Pinpoint the cell where the given text exists, returning its (x, y) midpoint coordinate. 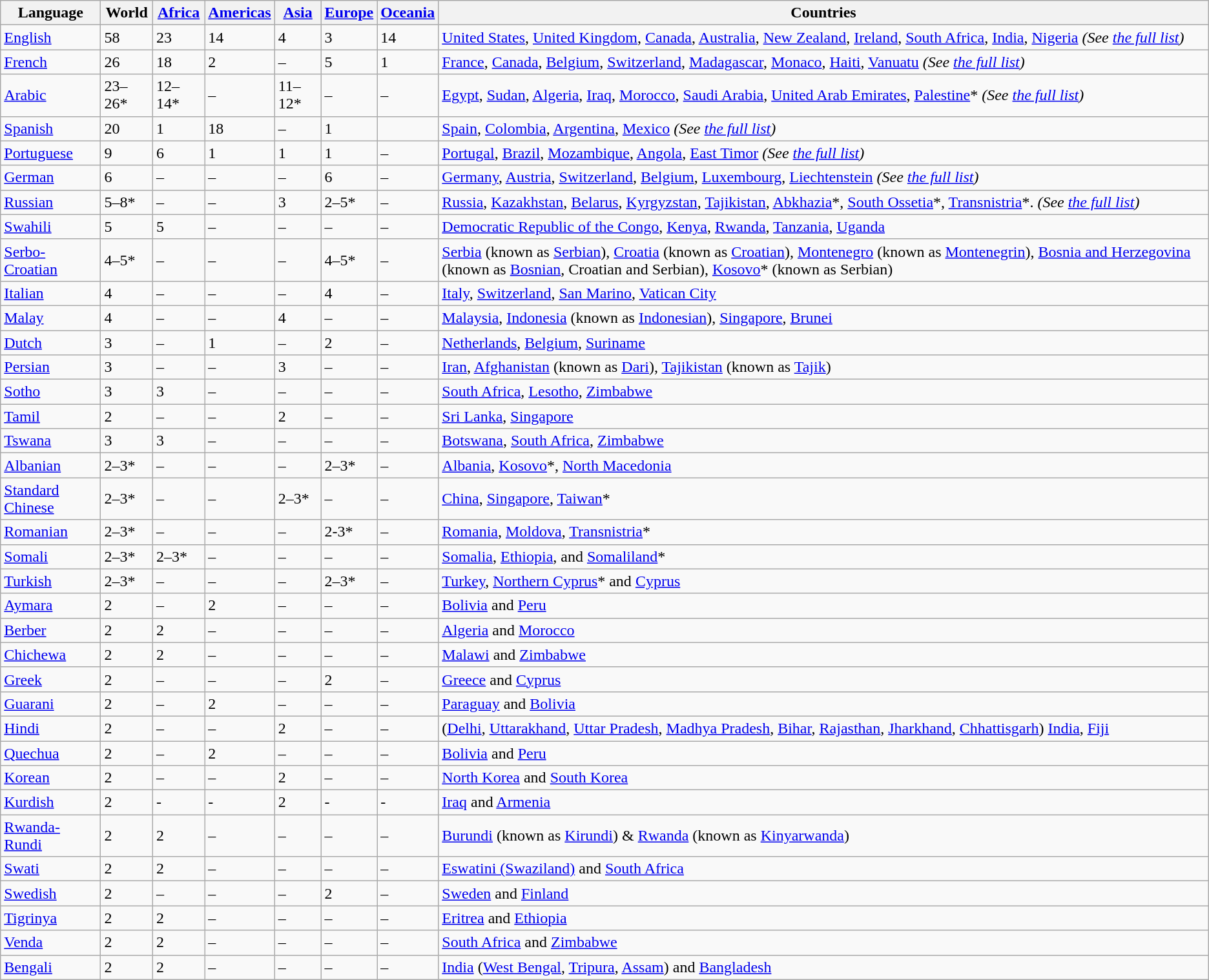
Portuguese (50, 153)
Paraguay and Bolivia (823, 704)
26 (127, 62)
9 (127, 153)
French (50, 62)
Europe (349, 13)
Guarani (50, 704)
France, Canada, Belgium, Switzerland, Madagascar, Monaco, Haiti, Vanuatu (See the full list) (823, 62)
Somali (50, 556)
Malay (50, 318)
Sri Lanka, Singapore (823, 416)
5–8* (127, 202)
World (127, 13)
Tigrinya (50, 918)
Somalia, Ethiopia, and Somaliland* (823, 556)
Albania, Kosovo*, North Macedonia (823, 465)
Algeria and Morocco (823, 630)
Arabic (50, 96)
Persian (50, 367)
Eritrea and Ethiopia (823, 918)
Egypt, Sudan, Algeria, Iraq, Morocco, Saudi Arabia, United Arab Emirates, Palestine* (See the full list) (823, 96)
Albanian (50, 465)
Burundi (known as Kirundi) & Rwanda (known as Kinyarwanda) (823, 835)
Korean (50, 778)
Russia, Kazakhstan, Belarus, Kyrgyzstan, Tajikistan, Abkhazia*, South Ossetia*, Transnistria*. (See the full list) (823, 202)
Countries (823, 13)
(Delhi, Uttarakhand, Uttar Pradesh, Madhya Pradesh, Bihar, Rajasthan, Jharkhand, Chhattisgarh) India, Fiji (823, 728)
23 (178, 37)
Swati (50, 869)
Italy, Switzerland, San Marino, Vatican City (823, 293)
Romanian (50, 532)
Swedish (50, 893)
Language (50, 13)
Iraq and Armenia (823, 802)
Rwanda-Rundi (50, 835)
Americas (240, 13)
South Africa, Lesotho, Zimbabwe (823, 392)
English (50, 37)
Dutch (50, 343)
Malaysia, Indonesia (known as Indonesian), Singapore, Brunei (823, 318)
Spain, Colombia, Argentina, Mexico (See the full list) (823, 128)
Asia (298, 13)
Bengali (50, 967)
23–26* (127, 96)
Germany, Austria, Switzerland, Belgium, Luxembourg, Liechtenstein (See the full list) (823, 178)
Greece and Cyprus (823, 679)
Oceania (408, 13)
Venda (50, 943)
Turkey, Northern Cyprus* and Cyprus (823, 581)
Malawi and Zimbabwe (823, 655)
Quechua (50, 753)
Swahili (50, 227)
Chichewa (50, 655)
Hindi (50, 728)
2–5* (349, 202)
Berber (50, 630)
Tamil (50, 416)
Serbo-Croatian (50, 260)
Aymara (50, 606)
Italian (50, 293)
Africa (178, 13)
Russian (50, 202)
Romania, Moldova, Transnistria* (823, 532)
Tswana (50, 441)
Sotho (50, 392)
United States, United Kingdom, Canada, Australia, New Zealand, Ireland, South Africa, India, Nigeria (See the full list) (823, 37)
11–12* (298, 96)
Sweden and Finland (823, 893)
German (50, 178)
Iran, Afghanistan (known as Dari), Tajikistan (known as Tajik) (823, 367)
Turkish (50, 581)
2-3* (349, 532)
Kurdish (50, 802)
South Africa and Zimbabwe (823, 943)
20 (127, 128)
Eswatini (Swaziland) and South Africa (823, 869)
Standard Chinese (50, 498)
North Korea and South Korea (823, 778)
Portugal, Brazil, Mozambique, Angola, East Timor (See the full list) (823, 153)
Botswana, South Africa, Zimbabwe (823, 441)
Spanish (50, 128)
Netherlands, Belgium, Suriname (823, 343)
58 (127, 37)
Greek (50, 679)
12–14* (178, 96)
Democratic Republic of the Congo, Kenya, Rwanda, Tanzania, Uganda (823, 227)
China, Singapore, Taiwan* (823, 498)
India (West Bengal, Tripura, Assam) and Bangladesh (823, 967)
